From the cell containing the given text, extract its center point as (X, Y) coordinate. 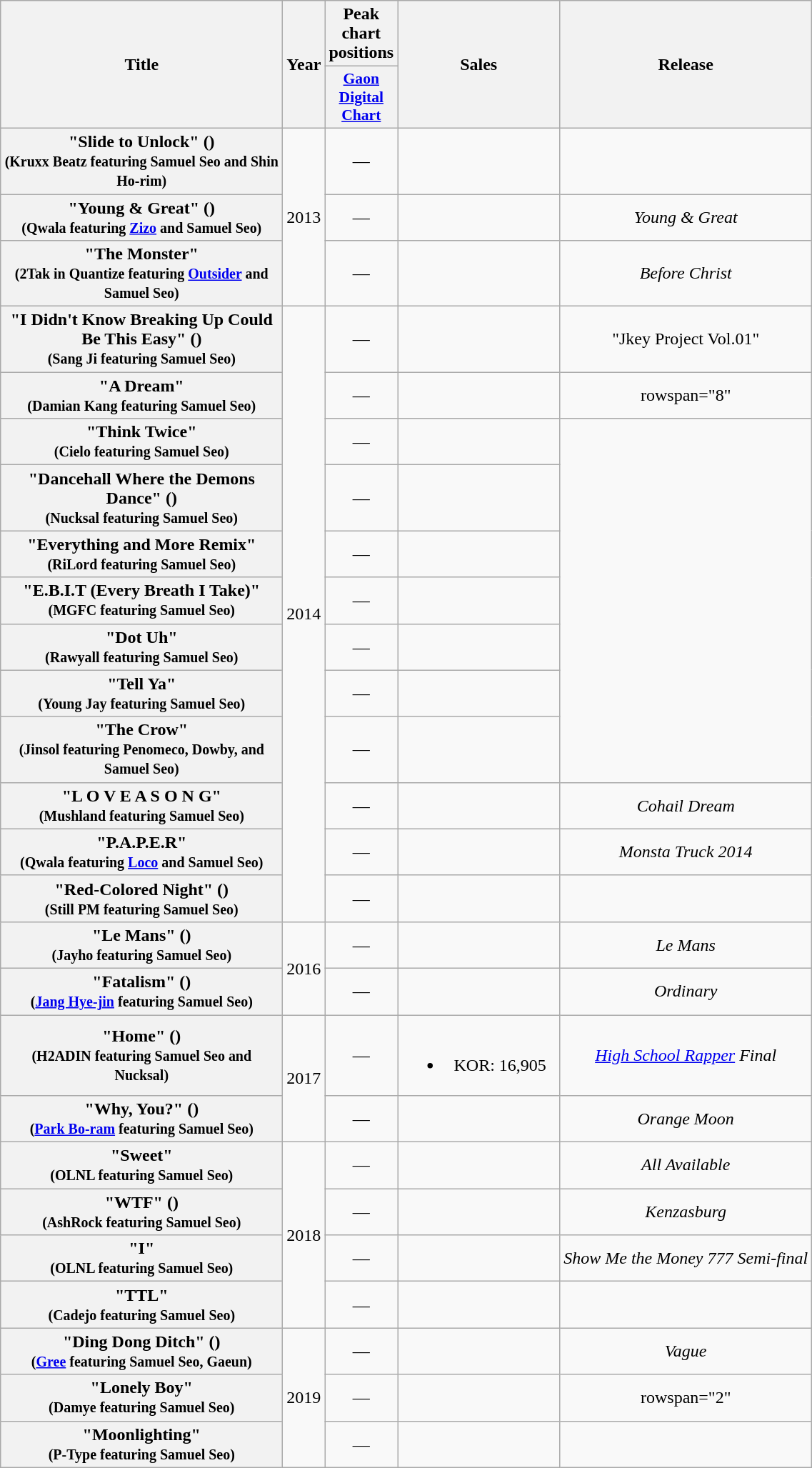
2014 (304, 614)
"TTL"(Cadejo featuring Samuel Seo) (141, 1304)
rowspan="2" (686, 1397)
"Everything and More Remix"(RiLord featuring Samuel Seo) (141, 554)
Vague (686, 1352)
Title (141, 64)
"Jkey Project Vol.01" (686, 339)
"I"(OLNL featuring Samuel Seo) (141, 1259)
"Why, You?" ()(Park Bo-ram featuring Samuel Seo) (141, 1119)
"Tell Ya"(Young Jay featuring Samuel Seo) (141, 693)
Young & Great (686, 217)
Le Mans (686, 944)
Sales (478, 64)
2017 (304, 1078)
Before Christ (686, 274)
Orange Moon (686, 1119)
Gaon Digital Chart (361, 97)
"Home" ()(H2ADIN featuring Samuel Seo and Nucksal) (141, 1054)
Peak chart positions (361, 34)
"Moonlighting"(P-Type featuring Samuel Seo) (141, 1444)
"WTF" ()(AshRock featuring Samuel Seo) (141, 1212)
"The Crow"(Jinsol featuring Penomeco, Dowby, and Samuel Seo) (141, 749)
Year (304, 64)
2018 (304, 1235)
"Ding Dong Ditch" ()(Gree featuring Samuel Seo, Gaeun) (141, 1352)
KOR: 16,905 (478, 1054)
2019 (304, 1397)
"Dancehall Where the Demons Dance" ()(Nucksal featuring Samuel Seo) (141, 498)
"I Didn't Know Breaking Up Could Be This Easy" ()(Sang Ji featuring Samuel Seo) (141, 339)
"Le Mans" ()(Jayho featuring Samuel Seo) (141, 944)
Release (686, 64)
"Think Twice"(Cielo featuring Samuel Seo) (141, 441)
"L O V E A S O N G"(Mushland featuring Samuel Seo) (141, 806)
Ordinary (686, 992)
All Available (686, 1166)
Kenzasburg (686, 1212)
"The Monster"(2Tak in Quantize featuring Outsider and Samuel Seo) (141, 274)
"Dot Uh"(Rawyall featuring Samuel Seo) (141, 647)
"P.A.P.E.R"(Qwala featuring Loco and Samuel Seo) (141, 852)
"A Dream"(Damian Kang featuring Samuel Seo) (141, 396)
High School Rapper Final (686, 1054)
Show Me the Money 777 Semi-final (686, 1259)
"E.B.I.T (Every Breath I Take)"(MGFC featuring Samuel Seo) (141, 600)
rowspan="8" (686, 396)
"Young & Great" ()(Qwala featuring Zizo and Samuel Seo) (141, 217)
"Slide to Unlock" ()(Kruxx Beatz featuring Samuel Seo and Shin Ho-rim) (141, 161)
"Fatalism" ()(Jang Hye-jin featuring Samuel Seo) (141, 992)
2016 (304, 968)
2013 (304, 217)
"Red-Colored Night" ()(Still PM featuring Samuel Seo) (141, 899)
"Lonely Boy"(Damye featuring Samuel Seo) (141, 1397)
Monsta Truck 2014 (686, 852)
Cohail Dream (686, 806)
"Sweet" (OLNL featuring Samuel Seo) (141, 1166)
